Detect which cell encompasses the target text, then output its [x, y] center coordinate. 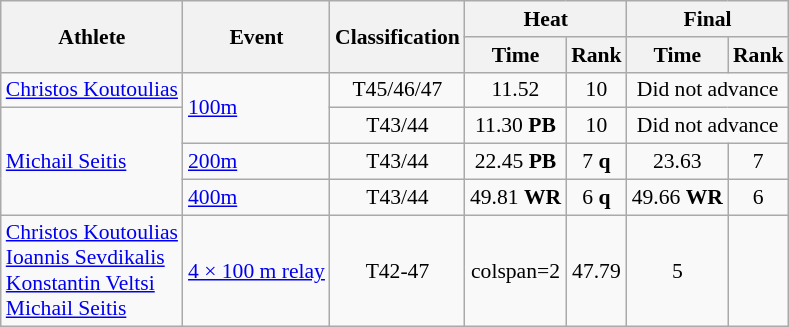
Final [708, 19]
11.52 [516, 90]
47.79 [596, 271]
Athlete [92, 36]
colspan=2 [516, 271]
Michail Seitis [92, 162]
49.81 WR [516, 197]
400m [256, 197]
Christos Koutoulias [92, 90]
7 q [596, 162]
5 [678, 271]
22.45 PB [516, 162]
7 [758, 162]
100m [256, 108]
11.30 PB [516, 126]
6 [758, 197]
Christos KoutouliasIoannis SevdikalisKonstantin VeltsiMichail Seitis [92, 271]
6 q [596, 197]
49.66 WR [678, 197]
4 × 100 m relay [256, 271]
23.63 [678, 162]
200m [256, 162]
T42-47 [398, 271]
Classification [398, 36]
Heat [546, 19]
T45/46/47 [398, 90]
Event [256, 36]
